Identify which cell holds the provided text, then report its (x, y) central coordinate. 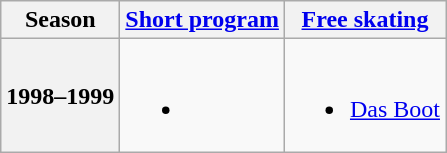
Season (60, 20)
Das Boot (364, 96)
1998–1999 (60, 96)
Free skating (364, 20)
Short program (202, 20)
